Extract the (X, Y) coordinate from the center of the cell holding the provided text.  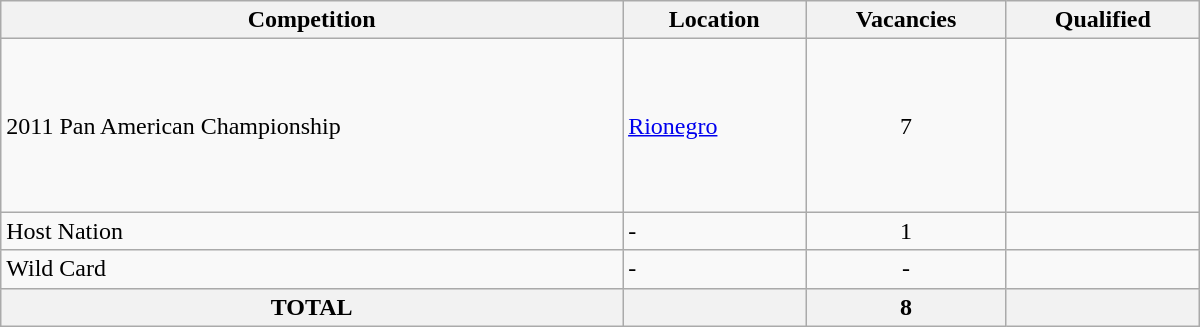
7 (906, 126)
Rionegro (714, 126)
Location (714, 20)
Vacancies (906, 20)
Host Nation (312, 231)
Qualified (1102, 20)
TOTAL (312, 307)
Competition (312, 20)
Wild Card (312, 269)
8 (906, 307)
2011 Pan American Championship (312, 126)
1 (906, 231)
